Determine the [X, Y] coordinate at the center of the cell enclosing the given text.  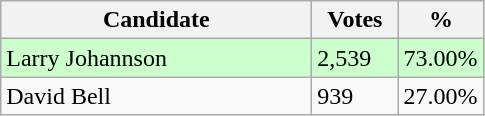
939 [355, 96]
David Bell [156, 96]
2,539 [355, 58]
% [441, 20]
27.00% [441, 96]
Votes [355, 20]
Candidate [156, 20]
73.00% [441, 58]
Larry Johannson [156, 58]
